Detect which cell encompasses the target text, then output its [X, Y] center coordinate. 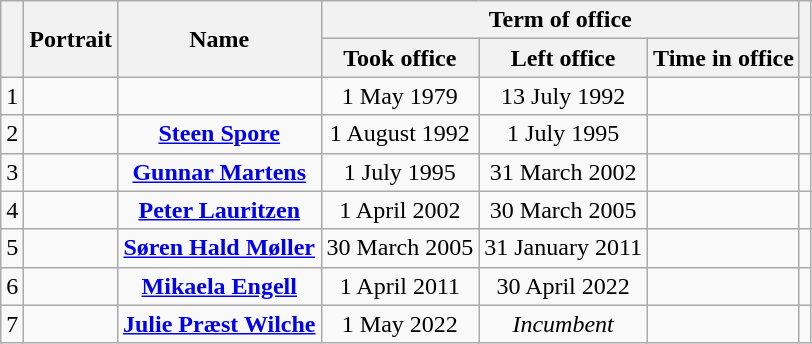
Julie Præst Wilche [219, 324]
5 [12, 248]
13 July 1992 [564, 96]
3 [12, 172]
Incumbent [564, 324]
Peter Lauritzen [219, 210]
Term of office [560, 20]
1 May 1979 [400, 96]
1 April 2011 [400, 286]
6 [12, 286]
30 April 2022 [564, 286]
2 [12, 134]
1 [12, 96]
Name [219, 39]
Søren Hald Møller [219, 248]
1 August 1992 [400, 134]
1 May 2022 [400, 324]
Steen Spore [219, 134]
31 January 2011 [564, 248]
Portrait [71, 39]
1 April 2002 [400, 210]
7 [12, 324]
Time in office [724, 58]
Took office [400, 58]
Left office [564, 58]
Gunnar Martens [219, 172]
Mikaela Engell [219, 286]
4 [12, 210]
31 March 2002 [564, 172]
